Capture the cell that displays the provided text and extract its [x, y] central coordinate. 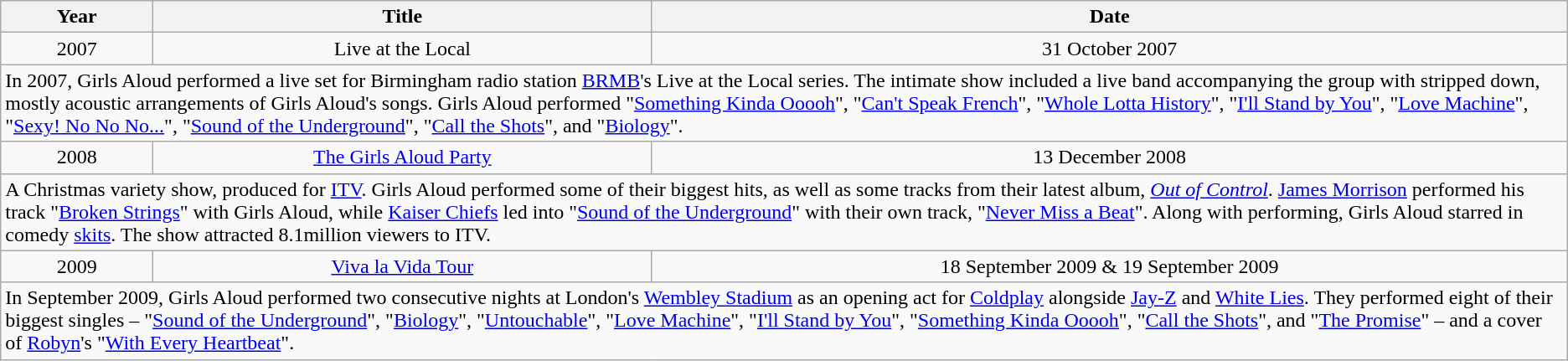
31 October 2007 [1109, 49]
Viva la Vida Tour [402, 266]
Live at the Local [402, 49]
The Girls Aloud Party [402, 157]
18 September 2009 & 19 September 2009 [1109, 266]
13 December 2008 [1109, 157]
Date [1109, 17]
Year [77, 17]
2009 [77, 266]
2007 [77, 49]
Title [402, 17]
2008 [77, 157]
